Output the [x, y] coordinate of the center of the cell containing the given text.  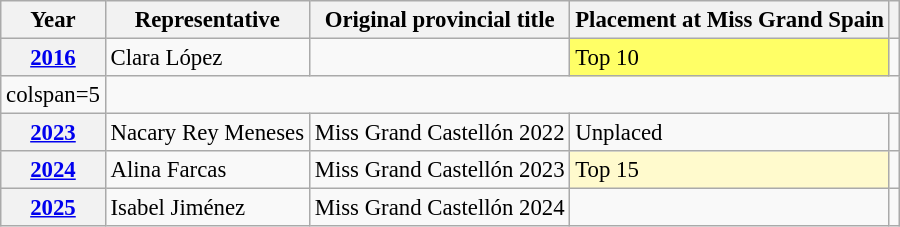
Alina Farcas [207, 170]
Original provincial title [440, 20]
2023 [53, 133]
Miss Grand Castellón 2024 [440, 208]
Top 10 [730, 58]
Miss Grand Castellón 2022 [440, 133]
Representative [207, 20]
colspan=5 [53, 95]
2016 [53, 58]
Isabel Jiménez [207, 208]
Clara López [207, 58]
Year [53, 20]
Unplaced [730, 133]
2025 [53, 208]
2024 [53, 170]
Top 15 [730, 170]
Nacary Rey Meneses [207, 133]
Miss Grand Castellón 2023 [440, 170]
Placement at Miss Grand Spain [730, 20]
